Scan for the cell matching the given text and deliver its (x, y) coordinate at center. 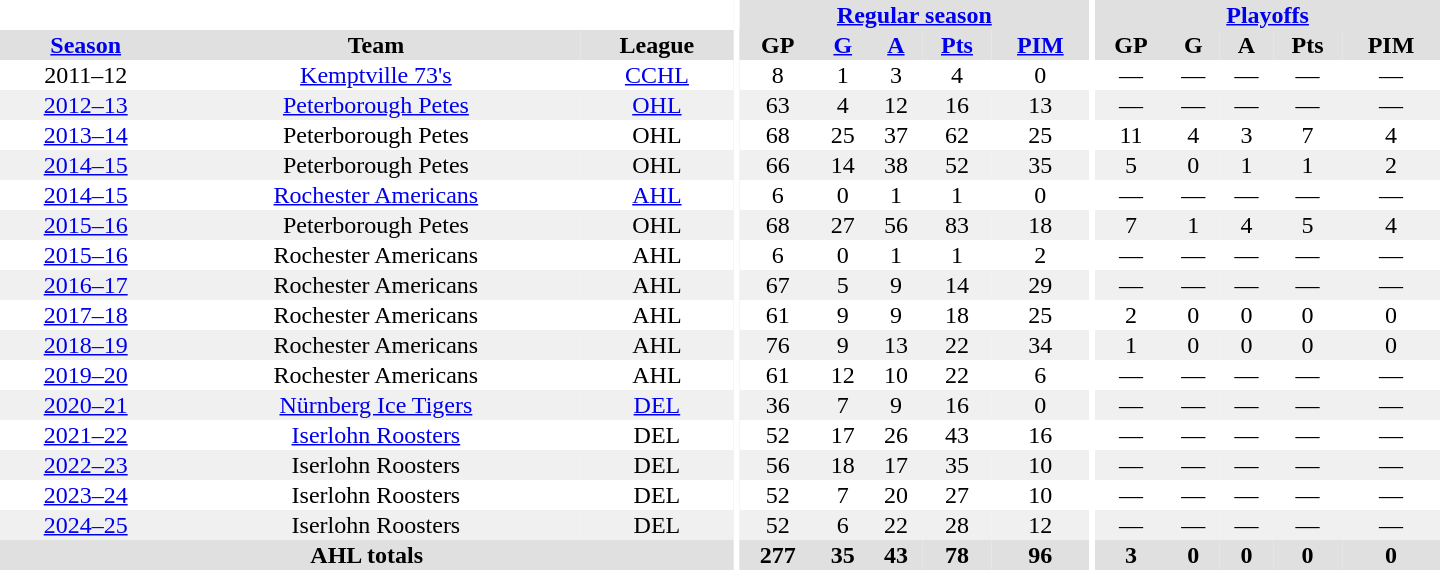
Kemptville 73's (376, 75)
2024–25 (86, 525)
96 (1040, 555)
2012–13 (86, 105)
Playoffs (1268, 15)
AHL totals (366, 555)
2022–23 (86, 465)
66 (778, 165)
Team (376, 45)
Regular season (914, 15)
2011–12 (86, 75)
29 (1040, 285)
2013–14 (86, 135)
67 (778, 285)
League (656, 45)
37 (896, 135)
83 (956, 225)
20 (896, 495)
Nürnberg Ice Tigers (376, 405)
26 (896, 435)
2021–22 (86, 435)
Season (86, 45)
2018–19 (86, 345)
2020–21 (86, 405)
62 (956, 135)
63 (778, 105)
36 (778, 405)
2019–20 (86, 375)
8 (778, 75)
28 (956, 525)
38 (896, 165)
2016–17 (86, 285)
CCHL (656, 75)
76 (778, 345)
11 (1131, 135)
2023–24 (86, 495)
34 (1040, 345)
2017–18 (86, 315)
78 (956, 555)
277 (778, 555)
